Capture the cell that displays the provided text and extract its (x, y) central coordinate. 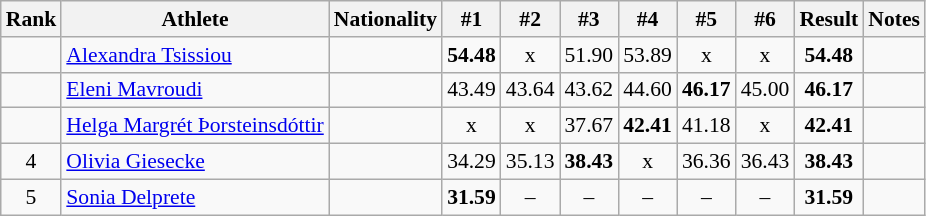
Helga Margrét Þorsteinsdóttir (195, 126)
5 (32, 197)
53.89 (648, 55)
51.90 (590, 55)
34.29 (472, 162)
36.36 (706, 162)
Olivia Giesecke (195, 162)
44.60 (648, 90)
Rank (32, 19)
43.49 (472, 90)
35.13 (530, 162)
41.18 (706, 126)
Nationality (386, 19)
43.64 (530, 90)
45.00 (766, 90)
Sonia Delprete (195, 197)
Result (828, 19)
37.67 (590, 126)
43.62 (590, 90)
Eleni Mavroudi (195, 90)
#5 (706, 19)
#3 (590, 19)
#6 (766, 19)
Alexandra Tsissiou (195, 55)
#1 (472, 19)
Notes (894, 19)
#2 (530, 19)
#4 (648, 19)
36.43 (766, 162)
4 (32, 162)
Athlete (195, 19)
